Return [x, y] of the center of cell containing provided text 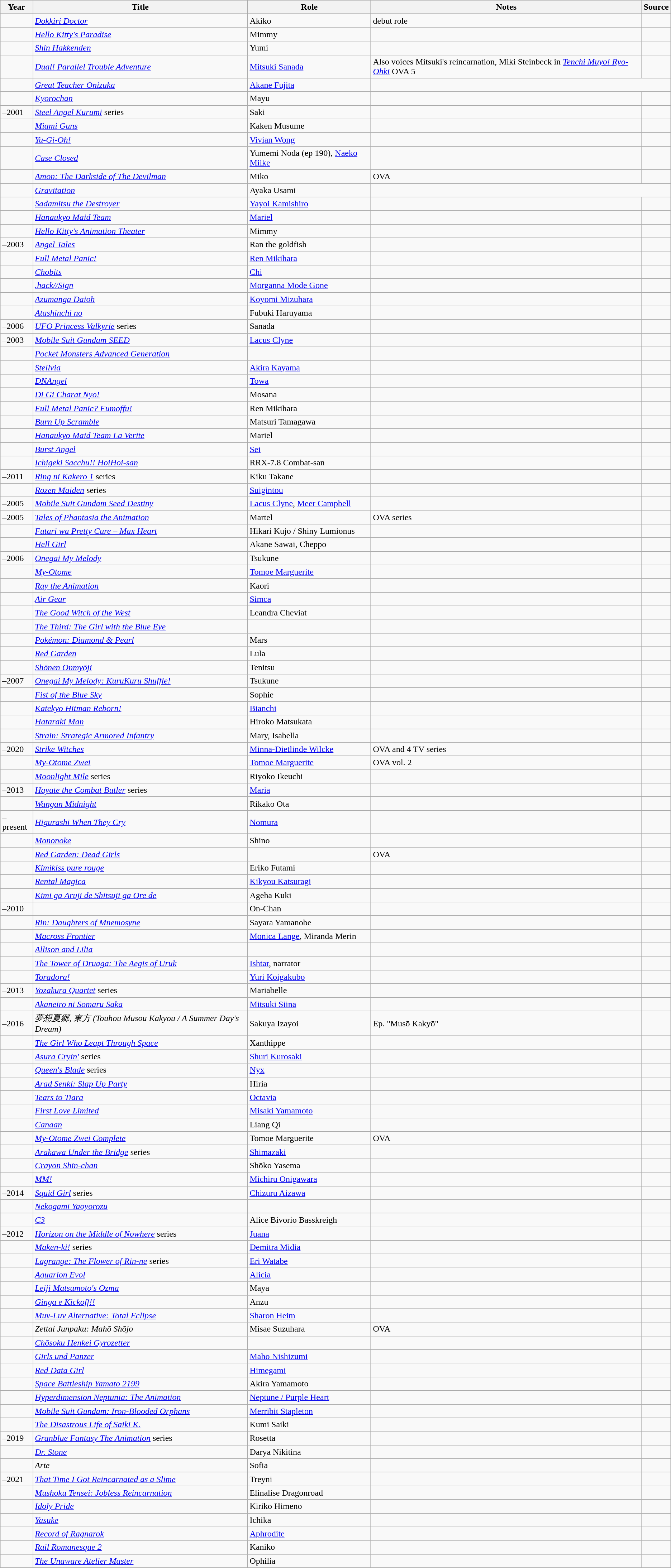
My-Otome Zwei Complete [141, 1138]
RRX-7.8 Combat-san [309, 463]
Mary, Isabella [309, 735]
Hell Girl [141, 545]
.hack//Sign [141, 286]
Space Battleship Yamato 2199 [141, 1384]
Lagrange: The Flower of Rin-ne series [141, 1261]
DNAngel [141, 381]
Aquarion Evol [141, 1275]
Higurashi When They Cry [141, 822]
The Girl Who Leapt Through Space [141, 1043]
Hataraki Man [141, 722]
OVA and 4 TV series [506, 749]
Mayu [309, 99]
Nekogami Yaoyorozu [141, 1207]
Aphrodite [309, 1534]
The Good Witch of the West [141, 613]
C3 [141, 1220]
Hyperdimension Neptunia: The Animation [141, 1397]
Pokémon: Diamond & Pearl [141, 640]
Dr. Stone [141, 1452]
Bianchi [309, 708]
Martel [309, 517]
Monica Lange, Miranda Merin [309, 936]
Mars [309, 640]
The Third: The Girl with the Blue Eye [141, 627]
Mariabelle [309, 991]
Tenitsu [309, 667]
Crayon Shin-chan [141, 1165]
Angel Tales [141, 245]
Alice Bivorio Basskreigh [309, 1220]
Also voices Mitsuki's reincarnation, Miki Steinbeck in Tenchi Muyo! Ryo-Ohki OVA 5 [506, 67]
Pocket Monsters Advanced Generation [141, 354]
First Love Limited [141, 1111]
Akira Kayama [309, 367]
Eri Watabe [309, 1261]
UFO Princess Valkyrie series [141, 326]
Akira Yamamoto [309, 1384]
Horizon on the Middle of Nowhere series [141, 1234]
Mobile Suit Gundam SEED [141, 340]
Hikari Kujo / Shiny Lumionus [309, 531]
Mushoku Tensei: Jobless Reincarnation [141, 1493]
Misae Suzuhara [309, 1329]
–present [16, 822]
My-Otome Zwei [141, 763]
Chizuru Aizawa [309, 1193]
Full Metal Panic? Fumoffu! [141, 408]
Arakawa Under the Bridge series [141, 1152]
Minna-Dietlinde Wilcke [309, 749]
Allison and Lilia [141, 950]
Mosana [309, 394]
–2019 [16, 1438]
–2012 [16, 1234]
Merribit Stapleton [309, 1411]
Hiroko Matsukata [309, 722]
OVA vol. 2 [506, 763]
Tales of Phantasia the Animation [141, 517]
–2010 [16, 909]
Lula [309, 654]
Arad Senki: Slap Up Party [141, 1084]
Koyomi Mizuhara [309, 299]
Hiria [309, 1084]
The Unaware Atelier Master [141, 1561]
Full Metal Panic! [141, 258]
Demitra Midia [309, 1247]
Ray the Animation [141, 585]
Chi [309, 272]
Muv-Luv Alternative: Total Eclipse [141, 1315]
Fubuki Haruyama [309, 313]
Kaniko [309, 1547]
Chōsoku Henkei Gyrozetter [141, 1343]
Akaneiro ni Somaru Saka [141, 1004]
Maria [309, 790]
–2007 [16, 681]
Sanada [309, 326]
Miko [309, 176]
Leiji Matsumoto's Ozma [141, 1288]
Source [656, 7]
Mononoke [141, 840]
Neptune / Purple Heart [309, 1397]
Strain: Strategic Armored Infantry [141, 735]
Azumanga Daioh [141, 299]
Notes [506, 7]
Kimikiss pure rouge [141, 868]
Great Teacher Onizuka [141, 85]
Akane Fujita [309, 85]
Nyx [309, 1070]
Granblue Fantasy The Animation series [141, 1438]
Yasuke [141, 1520]
Kaori [309, 585]
Darya Nikitina [309, 1452]
Amon: The Darkside of The Devilman [141, 176]
Burst Angel [141, 449]
Dokkiri Doctor [141, 21]
Sayara Yamanobe [309, 922]
Kikyou Katsuragi [309, 882]
Ichigeki Sacchu!! HoiHoi-san [141, 463]
The Tower of Druaga: The Aegis of Uruk [141, 963]
Shōko Yasema [309, 1165]
Fist of the Blue Sky [141, 695]
Sadamitsu the Destroyer [141, 204]
The Disastrous Life of Saiki K. [141, 1425]
Rosetta [309, 1438]
Hayate the Combat Butler series [141, 790]
Yumemi Noda (ep 190), Naeko Miike [309, 158]
Akane Sawai, Cheppo [309, 545]
OVA series [506, 517]
Maken-ki! series [141, 1247]
Dual! Parallel Trouble Adventure [141, 67]
Leandra Cheviat [309, 613]
Sei [309, 449]
Miami Guns [141, 126]
Mitsuki Siina [309, 1004]
Shuri Kurosaki [309, 1056]
Ring ni Kakero 1 series [141, 476]
Xanthippe [309, 1043]
夢想夏郷, 東方 (Touhou Musou Kakyou / A Summer Day's Dream) [141, 1023]
Morganna Mode Gone [309, 286]
Ep. "Musō Kakyō" [506, 1023]
On-Chan [309, 909]
Maho Nishizumi [309, 1356]
Gravitation [141, 190]
Rail Romanesque 2 [141, 1547]
–2020 [16, 749]
Macross Frontier [141, 936]
Title [141, 7]
Futari wa Pretty Cure – Max Heart [141, 531]
debut role [506, 21]
Toradora! [141, 977]
Moonlight Mile series [141, 776]
Hanaukyo Maid Team [141, 217]
Nomura [309, 822]
Yozakura Quartet series [141, 991]
Kiku Takane [309, 476]
Elinalise Dragonroad [309, 1493]
Ishtar, narrator [309, 963]
–2011 [16, 476]
Yu-Gi-Oh! [141, 139]
Ophilia [309, 1561]
Eriko Futami [309, 868]
Shin Hakkenden [141, 48]
Red Garden: Dead Girls [141, 854]
Katekyo Hitman Reborn! [141, 708]
Zettai Junpaku: Mahō Shōjo [141, 1329]
Mitsuki Sanada [309, 67]
Sofia [309, 1466]
Onegai My Melody: KuruKuru Shuffle! [141, 681]
Shimazaki [309, 1152]
Yumi [309, 48]
Yayoi Kamishiro [309, 204]
Canaan [141, 1125]
Onegai My Melody [141, 558]
Hello Kitty's Animation Theater [141, 231]
Wangan Midnight [141, 804]
Steel Angel Kurumi series [141, 112]
Alicia [309, 1275]
Towa [309, 381]
Year [16, 7]
Role [309, 7]
Vivian Wong [309, 139]
Sophie [309, 695]
MM! [141, 1179]
Riyoko Ikeuchi [309, 776]
Red Data Girl [141, 1370]
Ginga e Kickoff!! [141, 1302]
Juana [309, 1234]
Rin: Daughters of Mnemosyne [141, 922]
Burn Up Scramble [141, 422]
Stellvia [141, 367]
Mobile Suit Gundam: Iron-Blooded Orphans [141, 1411]
My-Otome [141, 572]
Saki [309, 112]
Shōnen Onmyōji [141, 667]
Hanaukyo Maid Team La Verite [141, 436]
–2016 [16, 1023]
Ayaka Usami [309, 190]
Record of Ragnarok [141, 1534]
Hello Kitty's Paradise [141, 34]
Asura Cryin' series [141, 1056]
Shino [309, 840]
Chobits [141, 272]
Octavia [309, 1097]
Ran the goldfish [309, 245]
–2021 [16, 1479]
–2014 [16, 1193]
Michiru Onigawara [309, 1179]
Di Gi Charat Nyo! [141, 394]
Atashinchi no [141, 313]
Yuri Koigakubo [309, 977]
Ageha Kuki [309, 895]
Air Gear [141, 599]
Rikako Ota [309, 804]
Squid Girl series [141, 1193]
Liang Qi [309, 1125]
Girls und Panzer [141, 1356]
–2001 [16, 112]
Suigintou [309, 490]
Red Garden [141, 654]
Kimi ga Aruji de Shitsuji ga Ore de [141, 895]
Misaki Yamamoto [309, 1111]
Sharon Heim [309, 1315]
Lacus Clyne, Meer Campbell [309, 504]
Rozen Maiden series [141, 490]
Maya [309, 1288]
Kaken Musume [309, 126]
Kiriko Himeno [309, 1506]
Kumi Saiki [309, 1425]
Arte [141, 1466]
Strike Witches [141, 749]
Kyorochan [141, 99]
Case Closed [141, 158]
Sakuya Izayoi [309, 1023]
Treyni [309, 1479]
Anzu [309, 1302]
Lacus Clyne [309, 340]
That Time I Got Reincarnated as a Slime [141, 1479]
Ichika [309, 1520]
Queen's Blade series [141, 1070]
Matsuri Tamagawa [309, 422]
Idoly Pride [141, 1506]
Tears to Tiara [141, 1097]
Rental Magica [141, 882]
Akiko [309, 21]
Himegami [309, 1370]
Mobile Suit Gundam Seed Destiny [141, 504]
Simca [309, 599]
